From the cell containing the given text, extract its center point as [X, Y] coordinate. 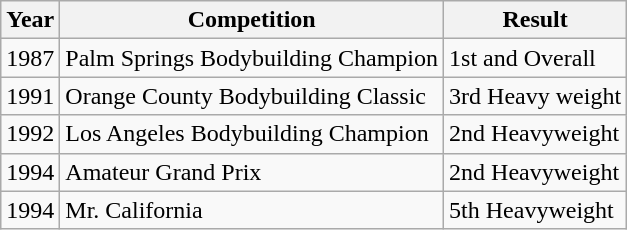
1992 [30, 134]
Palm Springs Bodybuilding Champion [252, 58]
Orange County Bodybuilding Classic [252, 96]
Amateur Grand Prix [252, 172]
1st and Overall [536, 58]
Competition [252, 20]
Result [536, 20]
Mr. California [252, 210]
Year [30, 20]
1987 [30, 58]
1991 [30, 96]
Los Angeles Bodybuilding Champion [252, 134]
5th Heavyweight [536, 210]
3rd Heavy weight [536, 96]
